Capture the cell that displays the provided text and extract its [x, y] central coordinate. 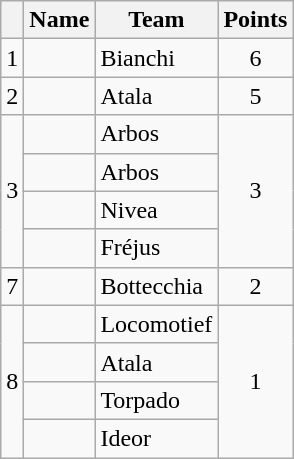
Nivea [156, 210]
6 [256, 58]
Bianchi [156, 58]
Name [60, 20]
Torpado [156, 400]
Ideor [156, 438]
7 [12, 286]
Locomotief [156, 324]
Bottecchia [156, 286]
Points [256, 20]
Team [156, 20]
Fréjus [156, 248]
8 [12, 381]
5 [256, 96]
